Capture the cell that displays the provided text and extract its [x, y] central coordinate. 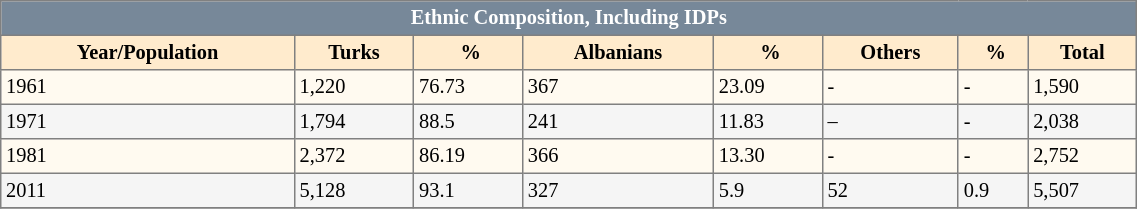
13.30 [768, 156]
5,128 [354, 190]
– [890, 121]
1981 [148, 156]
2,752 [1082, 156]
Year/Population [148, 52]
5,507 [1082, 190]
367 [618, 87]
86.19 [468, 156]
1,590 [1082, 87]
1961 [148, 87]
0.9 [992, 190]
2,372 [354, 156]
23.09 [768, 87]
1971 [148, 121]
Turks [354, 52]
Albanians [618, 52]
1,794 [354, 121]
2011 [148, 190]
88.5 [468, 121]
76.73 [468, 87]
327 [618, 190]
2,038 [1082, 121]
Ethnic Composition, Including IDPs [569, 18]
11.83 [768, 121]
93.1 [468, 190]
241 [618, 121]
Others [890, 52]
5.9 [768, 190]
366 [618, 156]
52 [890, 190]
Total [1082, 52]
1,220 [354, 87]
